Locate the cell with the specified text and output its (X, Y) center coordinate. 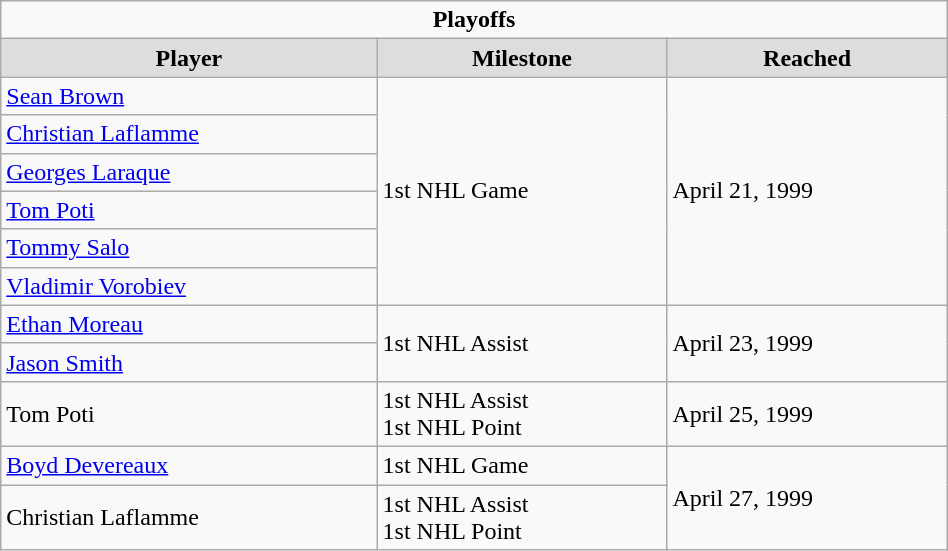
1st NHL Assist (522, 343)
April 27, 1999 (807, 498)
Reached (807, 58)
Player (189, 58)
Milestone (522, 58)
Playoffs (474, 20)
Tommy Salo (189, 248)
Ethan Moreau (189, 324)
Sean Brown (189, 96)
April 21, 1999 (807, 191)
April 25, 1999 (807, 414)
Vladimir Vorobiev (189, 286)
April 23, 1999 (807, 343)
Georges Laraque (189, 172)
Boyd Devereaux (189, 465)
Jason Smith (189, 362)
